Determine the [x, y] coordinate at the center of the cell enclosing the given text.  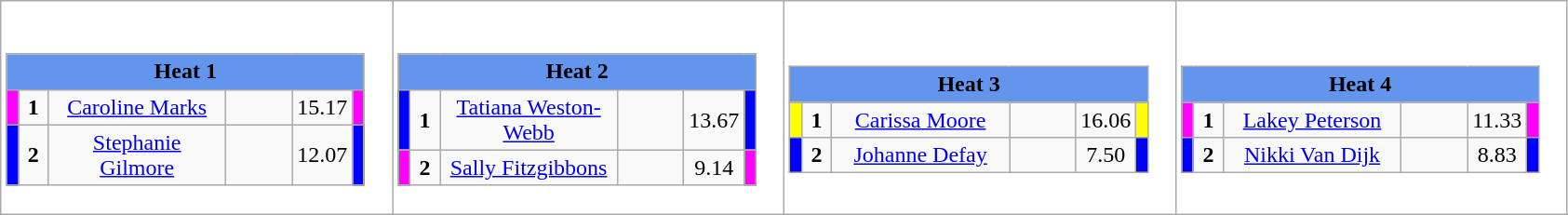
Heat 1 1 Caroline Marks 15.17 2 Stephanie Gilmore 12.07 [197, 108]
Tatiana Weston-Webb [529, 119]
Stephanie Gilmore [138, 155]
Heat 3 [969, 85]
Heat 4 1 Lakey Peterson 11.33 2 Nikki Van Dijk 8.83 [1372, 108]
Heat 2 1 Tatiana Weston-Webb 13.67 2 Sally Fitzgibbons 9.14 [588, 108]
7.50 [1106, 155]
Heat 1 [185, 72]
Lakey Peterson [1312, 120]
15.17 [322, 107]
16.06 [1106, 120]
Caroline Marks [138, 107]
Carissa Moore [921, 120]
Johanne Defay [921, 155]
8.83 [1497, 155]
Heat 3 1 Carissa Moore 16.06 2 Johanne Defay 7.50 [981, 108]
13.67 [715, 119]
Sally Fitzgibbons [529, 168]
12.07 [322, 155]
Heat 2 [577, 72]
9.14 [715, 168]
Heat 4 [1360, 85]
Nikki Van Dijk [1312, 155]
11.33 [1497, 120]
